Capture the cell that displays the provided text and extract its [X, Y] central coordinate. 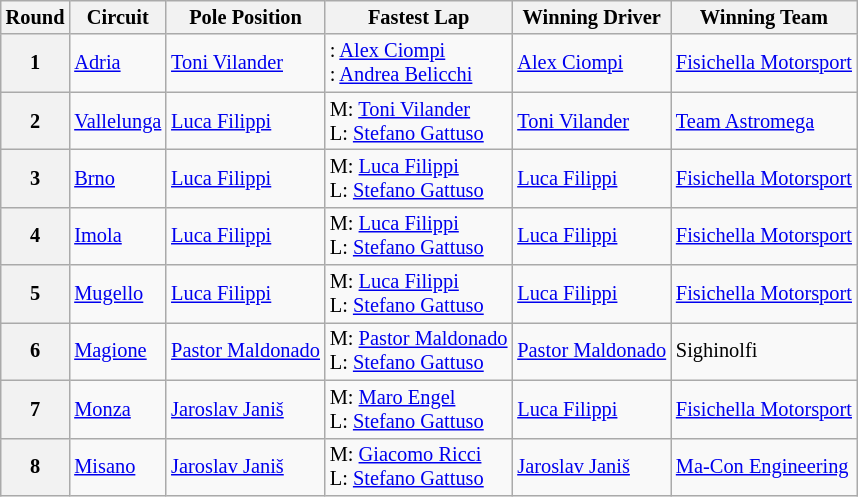
Pole Position [246, 17]
Winning Driver [592, 17]
6 [36, 351]
2 [36, 121]
Brno [118, 178]
Winning Team [764, 17]
M: Toni VilanderL: Stefano Gattuso [419, 121]
Adria [118, 63]
Misano [118, 467]
Magione [118, 351]
Imola [118, 236]
: Alex Ciompi: Andrea Belicchi [419, 63]
M: Pastor MaldonadoL: Stefano Gattuso [419, 351]
Fastest Lap [419, 17]
1 [36, 63]
7 [36, 409]
Ma-Con Engineering [764, 467]
M: Maro EngelL: Stefano Gattuso [419, 409]
8 [36, 467]
5 [36, 294]
Mugello [118, 294]
4 [36, 236]
Team Astromega [764, 121]
3 [36, 178]
Alex Ciompi [592, 63]
Vallelunga [118, 121]
Circuit [118, 17]
M: Giacomo RicciL: Stefano Gattuso [419, 467]
Round [36, 17]
Monza [118, 409]
Sighinolfi [764, 351]
